Return the (x, y) coordinate for the center point of the cell that contains the specified text.  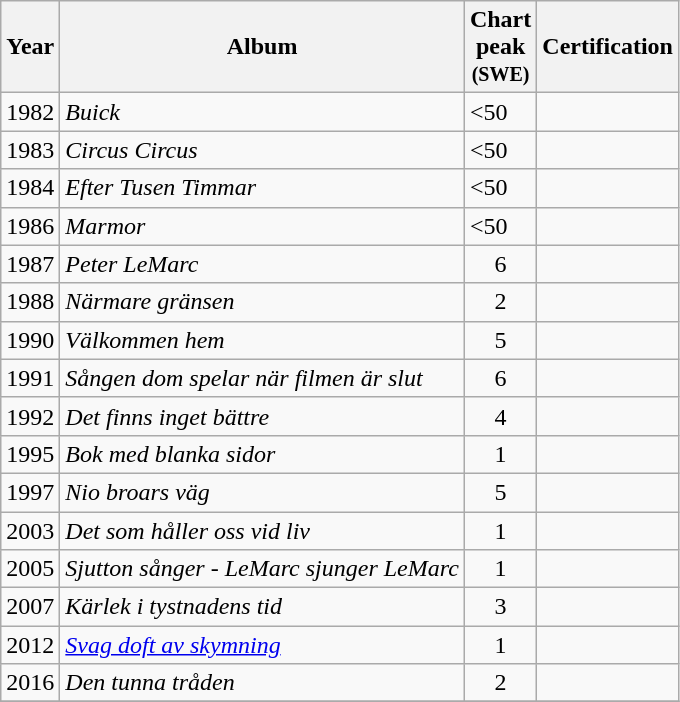
Det som håller oss vid liv (262, 531)
Sången dom spelar när filmen är slut (262, 378)
1986 (30, 226)
1997 (30, 492)
2005 (30, 569)
2007 (30, 607)
1992 (30, 416)
1982 (30, 112)
2003 (30, 531)
1988 (30, 302)
Buick (262, 112)
Bok med blanka sidor (262, 454)
Sjutton sånger - LeMarc sjunger LeMarc (262, 569)
Välkommen hem (262, 340)
1995 (30, 454)
Year (30, 47)
Marmor (262, 226)
Närmare gränsen (262, 302)
1990 (30, 340)
Svag doft av skymning (262, 645)
Efter Tusen Timmar (262, 188)
2012 (30, 645)
Circus Circus (262, 150)
1987 (30, 264)
Den tunna tråden (262, 683)
Det finns inget bättre (262, 416)
3 (500, 607)
Kärlek i tystnadens tid (262, 607)
1983 (30, 150)
Certification (608, 47)
1991 (30, 378)
Chart peak(SWE) (500, 47)
4 (500, 416)
Peter LeMarc (262, 264)
1984 (30, 188)
Album (262, 47)
Nio broars väg (262, 492)
2016 (30, 683)
